Return the [X, Y] coordinate for the center point of the cell that contains the specified text.  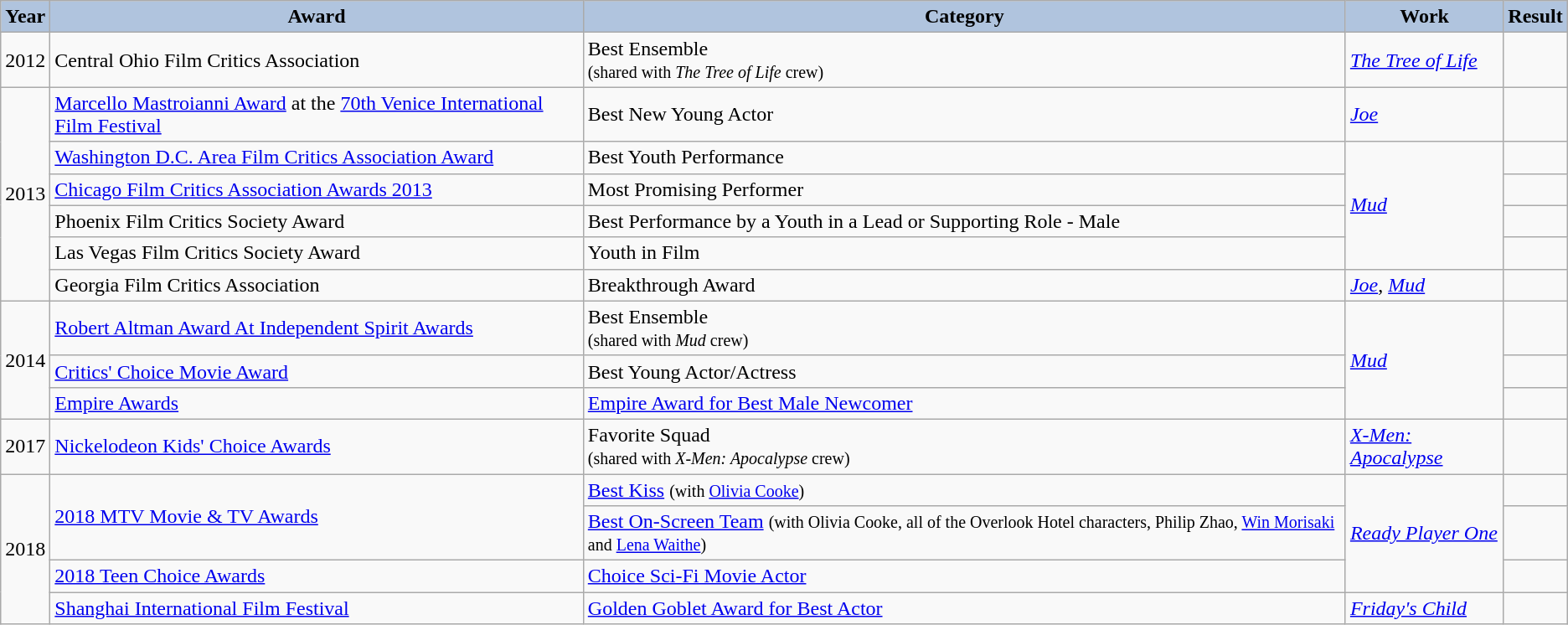
Best Ensemble (shared with Mud crew) [964, 328]
Breakthrough Award [964, 285]
Award [317, 17]
Choice Sci-Fi Movie Actor [964, 576]
Nickelodeon Kids' Choice Awards [317, 446]
Best On-Screen Team (with Olivia Cooke, all of the Overlook Hotel characters, Philip Zhao, Win Morisaki and Lena Waithe) [964, 533]
X-Men: Apocalypse [1424, 446]
2018 [25, 550]
Category [964, 17]
Best Kiss (with Olivia Cooke) [964, 490]
Favorite Squad (shared with X-Men: Apocalypse crew) [964, 446]
Best Young Actor/Actress [964, 371]
Best Ensemble (shared with The Tree of Life crew) [964, 60]
Shanghai International Film Festival [317, 608]
Joe, Mud [1424, 285]
Best Performance by a Youth in a Lead or Supporting Role - Male [964, 221]
Washington D.C. Area Film Critics Association Award [317, 158]
2018 Teen Choice Awards [317, 576]
Marcello Mastroianni Award at the 70th Venice International Film Festival [317, 114]
2018 MTV Movie & TV Awards [317, 518]
2017 [25, 446]
Golden Goblet Award for Best Actor [964, 608]
Best New Young Actor [964, 114]
The Tree of Life [1424, 60]
Central Ohio Film Critics Association [317, 60]
Work [1424, 17]
Year [25, 17]
2013 [25, 194]
Joe [1424, 114]
Georgia Film Critics Association [317, 285]
2014 [25, 360]
Critics' Choice Movie Award [317, 371]
Youth in Film [964, 253]
Empire Award for Best Male Newcomer [964, 403]
Result [1535, 17]
Robert Altman Award At Independent Spirit Awards [317, 328]
Best Youth Performance [964, 158]
2012 [25, 60]
Friday's Child [1424, 608]
Phoenix Film Critics Society Award [317, 221]
Las Vegas Film Critics Society Award [317, 253]
Ready Player One [1424, 533]
Chicago Film Critics Association Awards 2013 [317, 189]
Most Promising Performer [964, 189]
Empire Awards [317, 403]
